Return the (x, y) coordinate for the center point of the cell that contains the specified text.  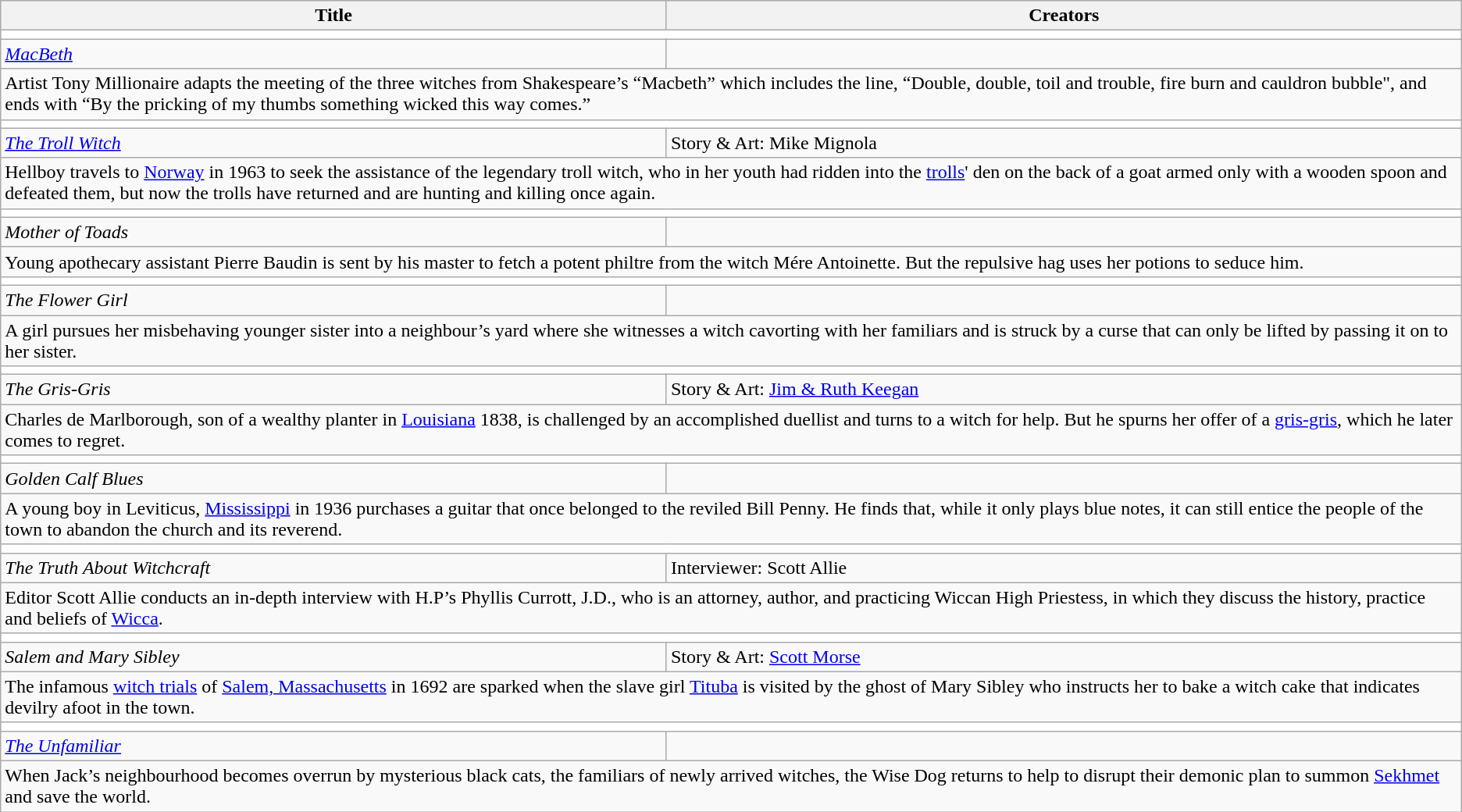
Golden Calf Blues (334, 479)
The Gris-Gris (334, 390)
Title (334, 16)
Creators (1064, 16)
Interviewer: Scott Allie (1064, 568)
The Unfamiliar (334, 746)
The Troll Witch (334, 143)
Salem and Mary Sibley (334, 657)
MacBeth (334, 54)
Story & Art: Mike Mignola (1064, 143)
The Truth About Witchcraft (334, 568)
The Flower Girl (334, 300)
Mother of Toads (334, 232)
Story & Art: Scott Morse (1064, 657)
Story & Art: Jim & Ruth Keegan (1064, 390)
